Capture the cell that displays the provided text and extract its (X, Y) central coordinate. 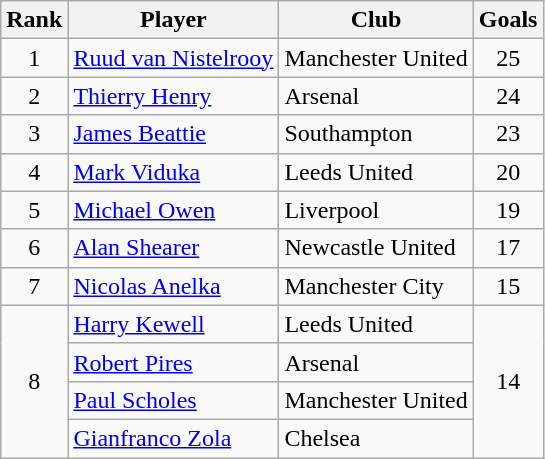
Thierry Henry (174, 96)
8 (34, 381)
2 (34, 96)
Newcastle United (376, 248)
James Beattie (174, 134)
6 (34, 248)
Manchester City (376, 286)
24 (508, 96)
5 (34, 210)
Gianfranco Zola (174, 438)
Alan Shearer (174, 248)
14 (508, 381)
1 (34, 58)
Nicolas Anelka (174, 286)
Southampton (376, 134)
Club (376, 20)
Robert Pires (174, 362)
Ruud van Nistelrooy (174, 58)
Michael Owen (174, 210)
Chelsea (376, 438)
Goals (508, 20)
Rank (34, 20)
20 (508, 172)
Harry Kewell (174, 324)
15 (508, 286)
19 (508, 210)
17 (508, 248)
Mark Viduka (174, 172)
7 (34, 286)
23 (508, 134)
Paul Scholes (174, 400)
Player (174, 20)
4 (34, 172)
25 (508, 58)
3 (34, 134)
Liverpool (376, 210)
